Find where the given text appears and provide that cell's center as [x, y] coordinate. 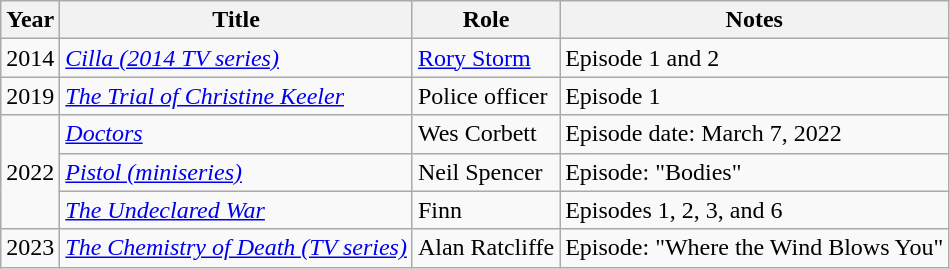
Doctors [236, 134]
2014 [30, 58]
Episode 1 and 2 [754, 58]
Episode: "Where the Wind Blows You" [754, 248]
The Trial of Christine Keeler [236, 96]
2023 [30, 248]
Finn [486, 210]
Notes [754, 20]
Episodes 1, 2, 3, and 6 [754, 210]
Role [486, 20]
Police officer [486, 96]
Title [236, 20]
Episode date: March 7, 2022 [754, 134]
The Undeclared War [236, 210]
Pistol (miniseries) [236, 172]
Year [30, 20]
Neil Spencer [486, 172]
Episode: "Bodies" [754, 172]
Alan Ratcliffe [486, 248]
Cilla (2014 TV series) [236, 58]
2022 [30, 172]
The Chemistry of Death (TV series) [236, 248]
Wes Corbett [486, 134]
Rory Storm [486, 58]
2019 [30, 96]
Episode 1 [754, 96]
